Determine the (X, Y) coordinate at the center of the cell enclosing the given text.  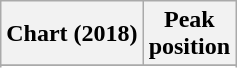
Chart (2018) (72, 34)
Peak position (189, 34)
